Scan for the cell matching the given text and deliver its [x, y] coordinate at center. 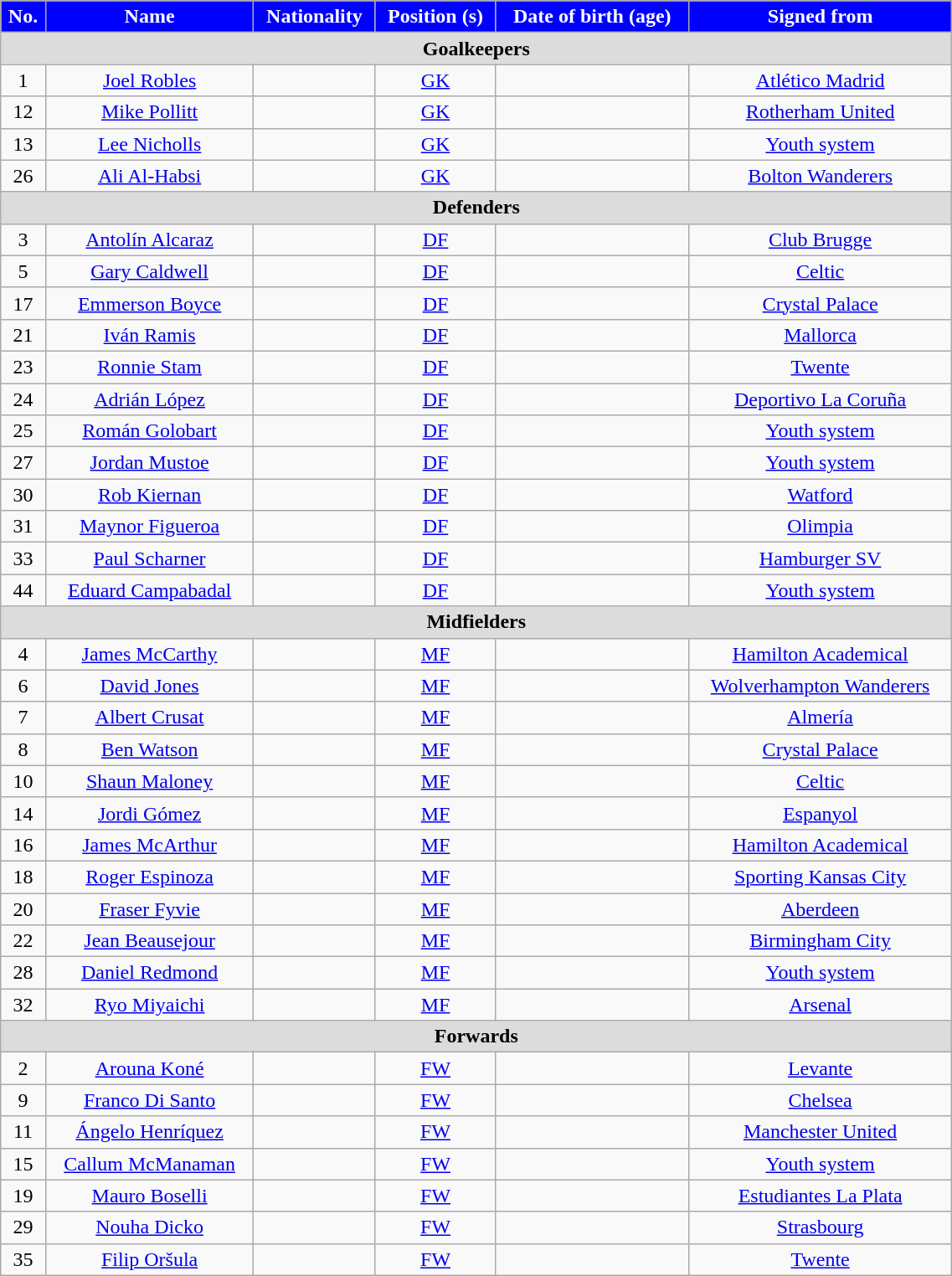
19 [23, 1196]
Roger Espinoza [149, 877]
Ángelo Henríquez [149, 1132]
5 [23, 271]
Defenders [476, 208]
Date of birth (age) [592, 17]
Mike Pollitt [149, 112]
Goalkeepers [476, 49]
Daniel Redmond [149, 973]
3 [23, 239]
Forwards [476, 1037]
16 [23, 845]
Franco Di Santo [149, 1100]
13 [23, 144]
Aberdeen [820, 908]
Joel Robles [149, 80]
12 [23, 112]
James McCarthy [149, 654]
Adrián López [149, 399]
30 [23, 495]
21 [23, 335]
26 [23, 176]
Signed from [820, 17]
Hamburger SV [820, 558]
Bolton Wanderers [820, 176]
Mauro Boselli [149, 1196]
15 [23, 1164]
Jean Beausejour [149, 941]
Club Brugge [820, 239]
31 [23, 527]
Wolverhampton Wanderers [820, 686]
Antolín Alcaraz [149, 239]
Estudiantes La Plata [820, 1196]
Position (s) [435, 17]
35 [23, 1259]
James McArthur [149, 845]
8 [23, 749]
No. [23, 17]
Paul Scharner [149, 558]
27 [23, 463]
Espanyol [820, 813]
Olimpia [820, 527]
Lee Nicholls [149, 144]
Román Golobart [149, 431]
33 [23, 558]
Jordi Gómez [149, 813]
24 [23, 399]
29 [23, 1227]
Arouna Koné [149, 1068]
Ben Watson [149, 749]
4 [23, 654]
Rotherham United [820, 112]
Fraser Fyvie [149, 908]
32 [23, 1005]
22 [23, 941]
David Jones [149, 686]
17 [23, 303]
Almería [820, 718]
Nouha Dicko [149, 1227]
Eduard Campabadal [149, 590]
Mallorca [820, 335]
Birmingham City [820, 941]
9 [23, 1100]
44 [23, 590]
Maynor Figueroa [149, 527]
Manchester United [820, 1132]
Albert Crusat [149, 718]
Arsenal [820, 1005]
Filip Oršula [149, 1259]
18 [23, 877]
20 [23, 908]
Iván Ramis [149, 335]
Chelsea [820, 1100]
28 [23, 973]
23 [23, 367]
Levante [820, 1068]
Shaun Maloney [149, 781]
2 [23, 1068]
7 [23, 718]
Name [149, 17]
Nationality [315, 17]
Gary Caldwell [149, 271]
Watford [820, 495]
6 [23, 686]
Jordan Mustoe [149, 463]
Deportivo La Coruña [820, 399]
Sporting Kansas City [820, 877]
1 [23, 80]
Ali Al-Habsi [149, 176]
Ronnie Stam [149, 367]
11 [23, 1132]
14 [23, 813]
25 [23, 431]
Callum McManaman [149, 1164]
Strasbourg [820, 1227]
Rob Kiernan [149, 495]
10 [23, 781]
Emmerson Boyce [149, 303]
Ryo Miyaichi [149, 1005]
Midfielders [476, 622]
Atlético Madrid [820, 80]
